Return the (X, Y) coordinate for the center point of the cell that contains the specified text.  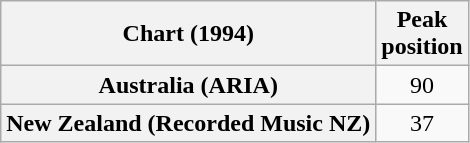
Peakposition (422, 34)
37 (422, 123)
New Zealand (Recorded Music NZ) (188, 123)
Chart (1994) (188, 34)
90 (422, 85)
Australia (ARIA) (188, 85)
